Detect which cell encompasses the target text, then output its (x, y) center coordinate. 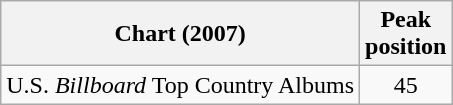
U.S. Billboard Top Country Albums (180, 85)
Chart (2007) (180, 34)
Peakposition (406, 34)
45 (406, 85)
